From the cell containing the given text, extract its center point as (x, y) coordinate. 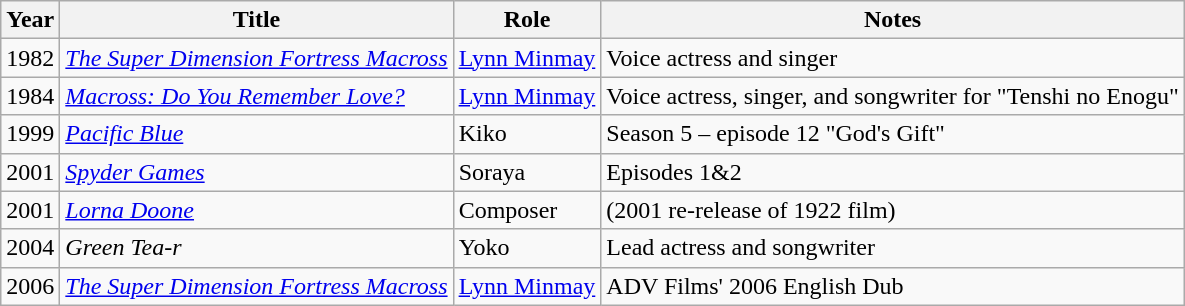
Macross: Do You Remember Love? (256, 96)
Notes (892, 20)
Voice actress and singer (892, 58)
1984 (30, 96)
2006 (30, 286)
Year (30, 20)
Green Tea-r (256, 248)
Role (527, 20)
Soraya (527, 172)
ADV Films' 2006 English Dub (892, 286)
Episodes 1&2 (892, 172)
Voice actress, singer, and songwriter for "Tenshi no Enogu" (892, 96)
2004 (30, 248)
1982 (30, 58)
1999 (30, 134)
Lead actress and songwriter (892, 248)
(2001 re-release of 1922 film) (892, 210)
Spyder Games (256, 172)
Composer (527, 210)
Kiko (527, 134)
Lorna Doone (256, 210)
Pacific Blue (256, 134)
Title (256, 20)
Season 5 – episode 12 "God's Gift" (892, 134)
Yoko (527, 248)
